Capture the cell that displays the provided text and extract its [X, Y] central coordinate. 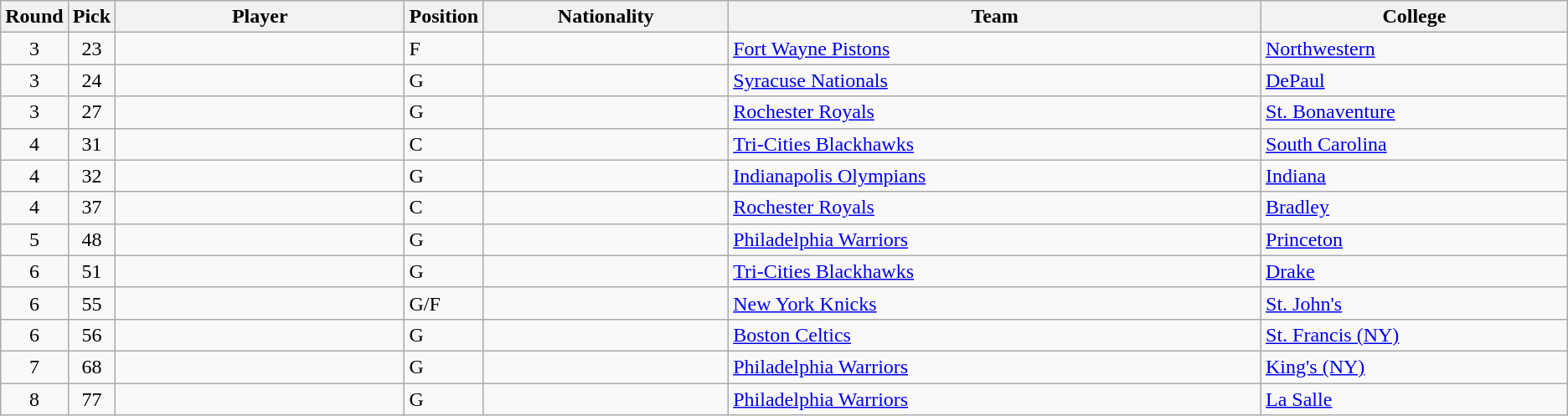
31 [91, 144]
Drake [1415, 271]
48 [91, 239]
St. Bonaventure [1415, 112]
South Carolina [1415, 144]
51 [91, 271]
Northwestern [1415, 49]
Team [995, 17]
Boston Celtics [995, 335]
G/F [444, 303]
Fort Wayne Pistons [995, 49]
La Salle [1415, 399]
37 [91, 208]
Player [260, 17]
24 [91, 80]
Princeton [1415, 239]
32 [91, 176]
Position [444, 17]
77 [91, 399]
St. Francis (NY) [1415, 335]
King's (NY) [1415, 367]
F [444, 49]
Nationality [606, 17]
5 [34, 239]
St. John's [1415, 303]
College [1415, 17]
55 [91, 303]
New York Knicks [995, 303]
56 [91, 335]
Bradley [1415, 208]
23 [91, 49]
Syracuse Nationals [995, 80]
7 [34, 367]
27 [91, 112]
8 [34, 399]
68 [91, 367]
Round [34, 17]
DePaul [1415, 80]
Pick [91, 17]
Indianapolis Olympians [995, 176]
Indiana [1415, 176]
